Capture the cell that displays the provided text and extract its (X, Y) central coordinate. 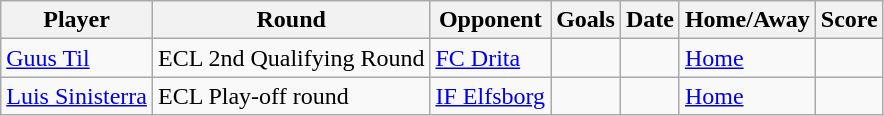
FC Drita (490, 58)
Luis Sinisterra (77, 96)
Score (849, 20)
Round (291, 20)
Date (650, 20)
ECL 2nd Qualifying Round (291, 58)
Player (77, 20)
Home/Away (747, 20)
Guus Til (77, 58)
Goals (586, 20)
IF Elfsborg (490, 96)
ECL Play-off round (291, 96)
Opponent (490, 20)
